Return the (X, Y) coordinate for the center point of the cell that contains the specified text.  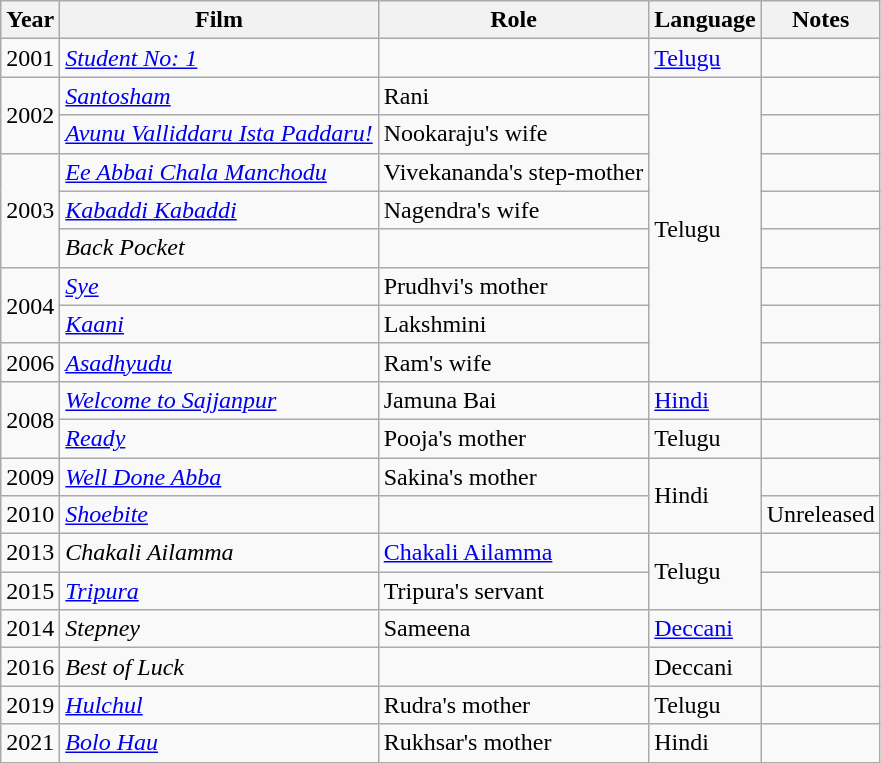
Avunu Valliddaru Ista Paddaru! (219, 134)
Sye (219, 286)
Unreleased (820, 515)
2006 (30, 362)
2019 (30, 705)
2013 (30, 553)
Sameena (514, 629)
Ram's wife (514, 362)
Hulchul (219, 705)
2015 (30, 591)
2002 (30, 115)
Pooja's mother (514, 438)
Shoebite (219, 515)
Sakina's mother (514, 477)
2008 (30, 419)
Film (219, 20)
Year (30, 20)
Rani (514, 96)
2016 (30, 667)
Welcome to Sajjanpur (219, 400)
2010 (30, 515)
2001 (30, 58)
2003 (30, 210)
Language (705, 20)
Nookaraju's wife (514, 134)
Ee Abbai Chala Manchodu (219, 172)
Best of Luck (219, 667)
2014 (30, 629)
Lakshmini (514, 324)
Bolo Hau (219, 743)
2009 (30, 477)
Kabaddi Kabaddi (219, 210)
Nagendra's wife (514, 210)
Back Pocket (219, 248)
Notes (820, 20)
Ready (219, 438)
Rudra's mother (514, 705)
Prudhvi's mother (514, 286)
Tripura's servant (514, 591)
Stepney (219, 629)
Rukhsar's mother (514, 743)
Vivekananda's step-mother (514, 172)
2004 (30, 305)
Tripura (219, 591)
Santosham (219, 96)
Jamuna Bai (514, 400)
Kaani (219, 324)
Student No: 1 (219, 58)
Role (514, 20)
Well Done Abba (219, 477)
2021 (30, 743)
Asadhyudu (219, 362)
